Return the [X, Y] coordinate for the center point of the cell that contains the specified text.  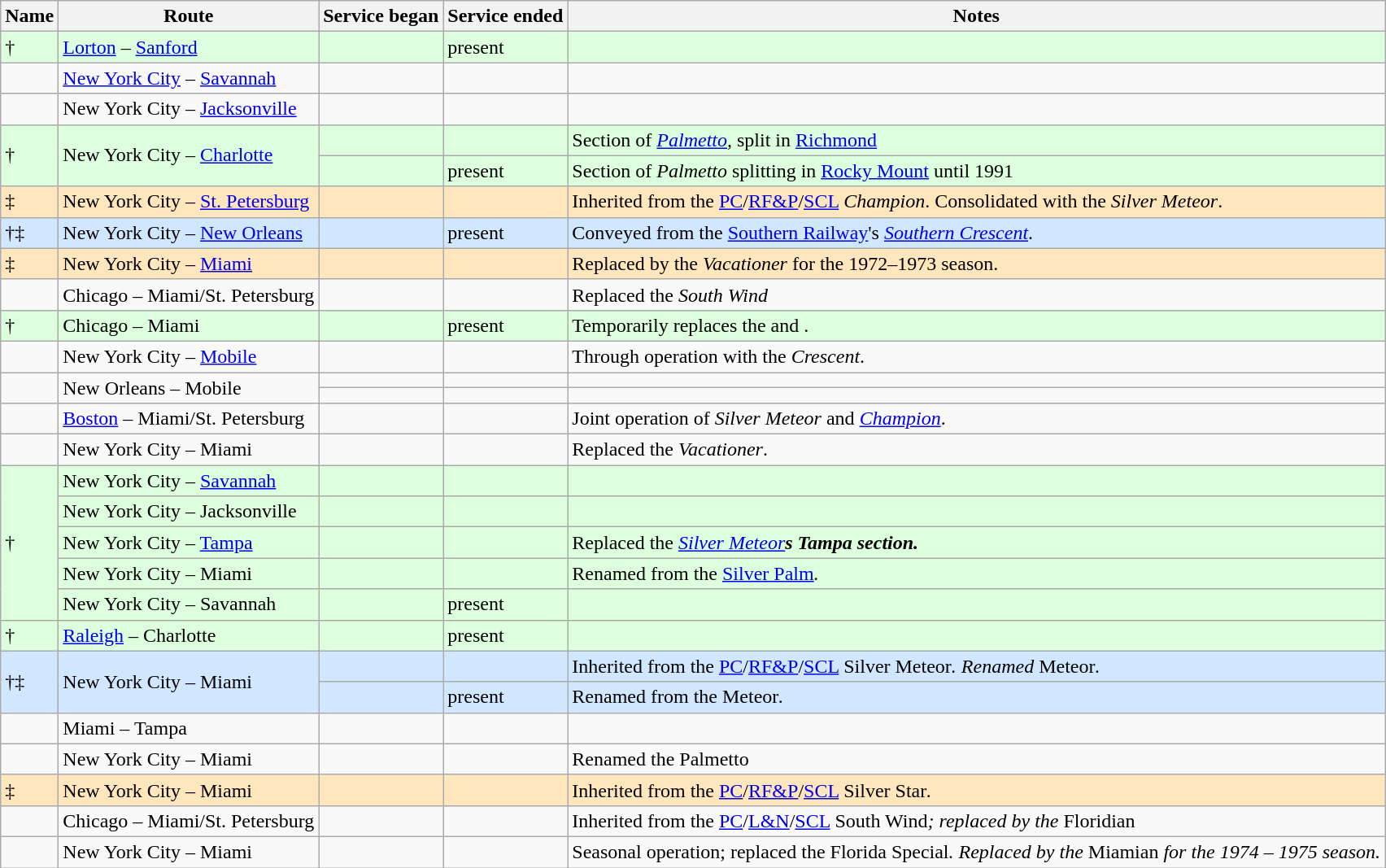
Service ended [506, 16]
Raleigh – Charlotte [189, 635]
Seasonal operation; replaced the Florida Special. Replaced by the Miamian for the 1974 – 1975 season. [976, 852]
Replaced the South Wind [976, 294]
Section of Palmetto, split in Richmond [976, 140]
Miami – Tampa [189, 728]
Route [189, 16]
New York City – St. Petersburg [189, 202]
Inherited from the PC/RF&P/SCL Silver Star. [976, 790]
Notes [976, 16]
Service began [381, 16]
Joint operation of Silver Meteor and Champion. [976, 419]
Replaced the Vacationer. [976, 450]
Renamed the Palmetto [976, 759]
New York City – Mobile [189, 356]
Conveyed from the Southern Railway's Southern Crescent. [976, 233]
Inherited from the PC/RF&P/SCL Champion. Consolidated with the Silver Meteor. [976, 202]
Replaced by the Vacationer for the 1972–1973 season. [976, 264]
New York City – Charlotte [189, 155]
Replaced the Silver Meteors Tampa section. [976, 543]
Inherited from the PC/L&N/SCL South Wind; replaced by the Floridian [976, 821]
Renamed from the Silver Palm. [976, 574]
Boston – Miami/St. Petersburg [189, 419]
Renamed from the Meteor. [976, 697]
New York City – New Orleans [189, 233]
Through operation with the Crescent. [976, 356]
Chicago – Miami [189, 325]
Lorton – Sanford [189, 47]
Section of Palmetto splitting in Rocky Mount until 1991 [976, 171]
Inherited from the PC/RF&P/SCL Silver Meteor. Renamed Meteor. [976, 666]
New Orleans – Mobile [189, 388]
Name [29, 16]
New York City – Tampa [189, 543]
Temporarily replaces the and . [976, 325]
